Pinpoint the cell where the given text exists, returning its (X, Y) midpoint coordinate. 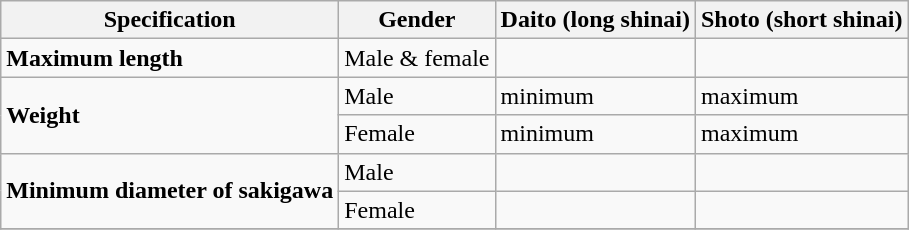
Daito (long shinai) (595, 20)
Specification (170, 20)
Shoto (short shinai) (801, 20)
Male & female (417, 58)
Weight (170, 115)
Maximum length (170, 58)
Minimum diameter of sakigawa (170, 191)
Gender (417, 20)
